Output the [X, Y] coordinate of the center of the cell containing the given text.  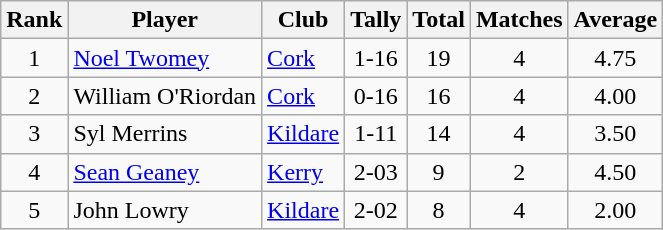
3.50 [616, 134]
5 [34, 210]
1-11 [376, 134]
2.00 [616, 210]
14 [439, 134]
2-02 [376, 210]
Noel Twomey [165, 58]
John Lowry [165, 210]
William O'Riordan [165, 96]
9 [439, 172]
Kerry [304, 172]
3 [34, 134]
Rank [34, 20]
Sean Geaney [165, 172]
Player [165, 20]
Average [616, 20]
1 [34, 58]
4.50 [616, 172]
Matches [519, 20]
16 [439, 96]
Syl Merrins [165, 134]
Tally [376, 20]
Total [439, 20]
4.00 [616, 96]
1-16 [376, 58]
2-03 [376, 172]
4.75 [616, 58]
0-16 [376, 96]
Club [304, 20]
19 [439, 58]
8 [439, 210]
